Extract the [X, Y] coordinate from the center of the cell holding the provided text.  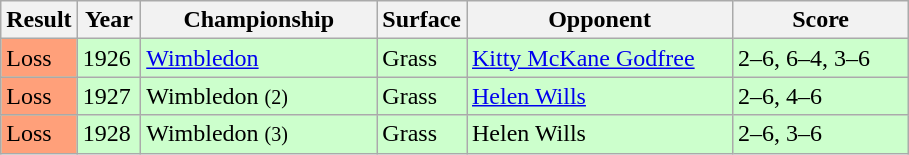
Wimbledon [259, 58]
1926 [109, 58]
Wimbledon (3) [259, 134]
2–6, 6–4, 3–6 [821, 58]
Wimbledon (2) [259, 96]
2–6, 4–6 [821, 96]
Championship [259, 20]
Opponent [599, 20]
1927 [109, 96]
1928 [109, 134]
Result [39, 20]
Score [821, 20]
Surface [422, 20]
2–6, 3–6 [821, 134]
Year [109, 20]
Kitty McKane Godfree [599, 58]
